Find where the given text appears and provide that cell's center as [X, Y] coordinate. 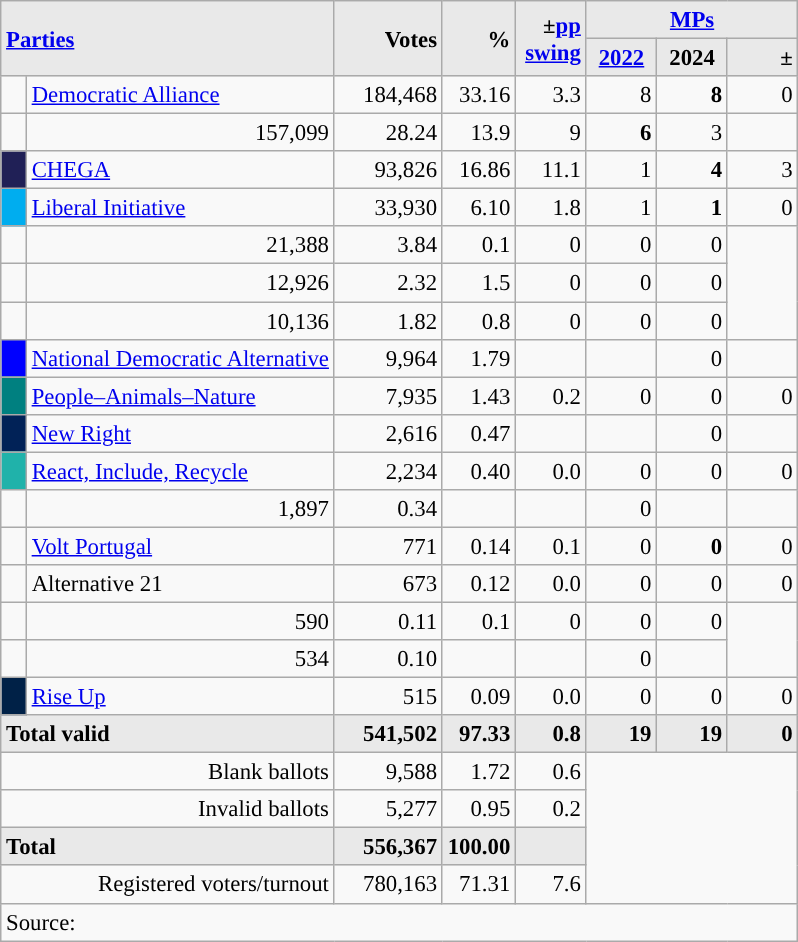
0.09 [478, 697]
534 [180, 659]
16.86 [478, 170]
% [478, 38]
CHEGA [180, 170]
7.6 [552, 885]
13.9 [478, 133]
771 [388, 546]
0.14 [478, 546]
2022 [622, 58]
Registered voters/turnout [168, 885]
33.16 [478, 95]
7,935 [388, 396]
1.79 [478, 358]
Rise Up [180, 697]
Total valid [168, 734]
Votes [388, 38]
Alternative 21 [180, 584]
93,826 [388, 170]
157,099 [180, 133]
±pp swing [552, 38]
People–Animals–Nature [180, 396]
556,367 [388, 847]
Invalid ballots [168, 809]
97.33 [478, 734]
11.1 [552, 170]
1.5 [478, 283]
9,588 [388, 772]
Source: [400, 922]
6.10 [478, 208]
673 [388, 584]
Liberal Initiative [180, 208]
541,502 [388, 734]
Volt Portugal [180, 546]
1.82 [388, 321]
Democratic Alliance [180, 95]
± [762, 58]
71.31 [478, 885]
0.40 [478, 471]
2,234 [388, 471]
0.95 [478, 809]
0.10 [388, 659]
1,897 [180, 509]
New Right [180, 433]
21,388 [180, 245]
MPs [692, 20]
Parties [168, 38]
1.43 [478, 396]
184,468 [388, 95]
3.84 [388, 245]
33,930 [388, 208]
National Democratic Alternative [180, 358]
React, Include, Recycle [180, 471]
0.11 [388, 621]
0.47 [478, 433]
780,163 [388, 885]
0.12 [478, 584]
5,277 [388, 809]
10,136 [180, 321]
3.3 [552, 95]
28.24 [388, 133]
6 [622, 133]
2,616 [388, 433]
590 [180, 621]
0.34 [388, 509]
100.00 [478, 847]
1.72 [478, 772]
2024 [692, 58]
Total [168, 847]
2.32 [388, 283]
4 [692, 170]
515 [388, 697]
Blank ballots [168, 772]
1.8 [552, 208]
9 [552, 133]
9,964 [388, 358]
0.6 [552, 772]
12,926 [180, 283]
